Return the [x, y] coordinate for the center point of the cell that contains the specified text.  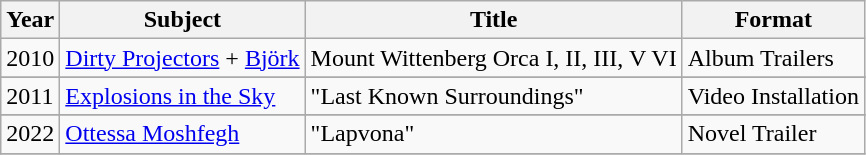
Novel Trailer [773, 134]
Year [30, 20]
Format [773, 20]
Explosions in the Sky [182, 96]
"Lapvona" [494, 134]
2011 [30, 96]
2010 [30, 58]
2022 [30, 134]
Subject [182, 20]
"Last Known Surroundings" [494, 96]
Title [494, 20]
Video Installation [773, 96]
Album Trailers [773, 58]
Ottessa Moshfegh [182, 134]
Dirty Projectors + Björk [182, 58]
Mount Wittenberg Orca I, II, III, V VI [494, 58]
